Extract the (X, Y) coordinate from the center of the cell holding the provided text.  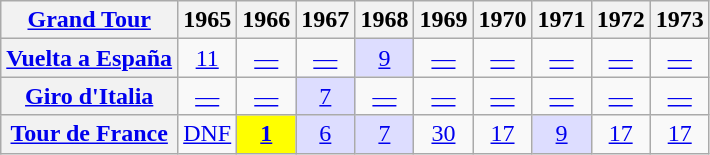
Grand Tour (90, 20)
30 (444, 134)
Giro d'Italia (90, 96)
1965 (208, 20)
11 (208, 58)
1 (266, 134)
1971 (562, 20)
1966 (266, 20)
1970 (502, 20)
Vuelta a España (90, 58)
1973 (680, 20)
1969 (444, 20)
1968 (384, 20)
Tour de France (90, 134)
1972 (620, 20)
1967 (326, 20)
6 (326, 134)
DNF (208, 134)
